Return [x, y] of the center of cell containing provided text 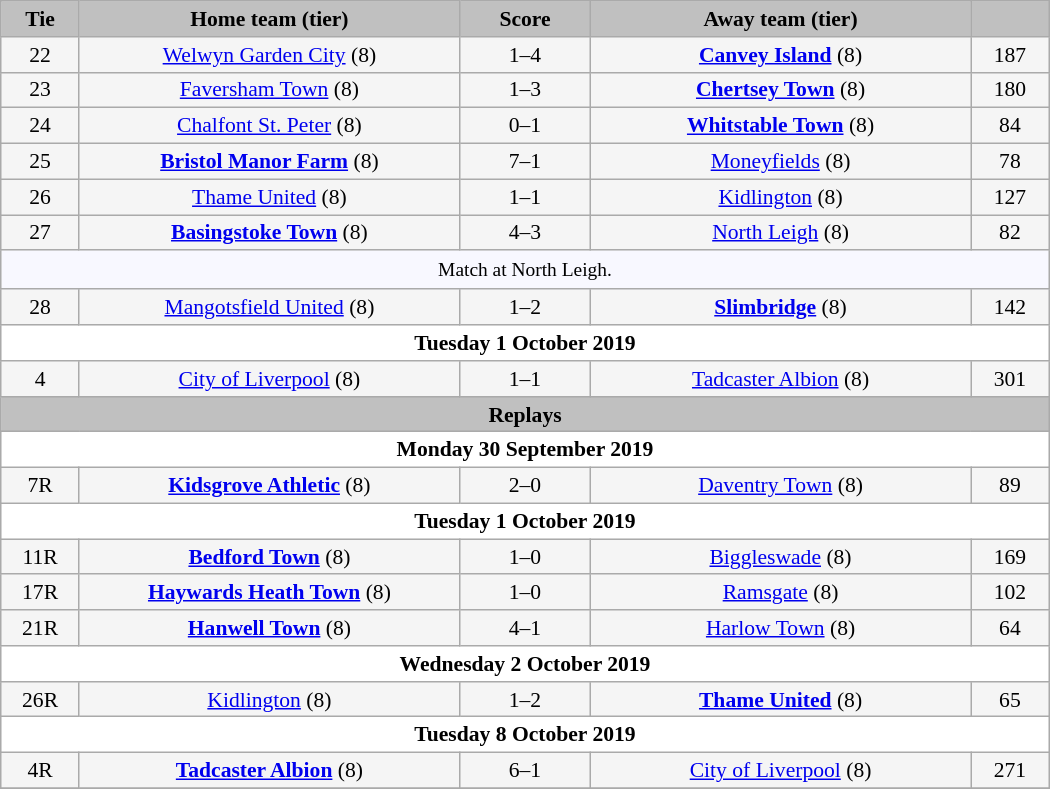
Chalfont St. Peter (8) [269, 126]
7–1 [524, 162]
4–1 [524, 628]
180 [1010, 90]
1–4 [524, 55]
271 [1010, 771]
26R [40, 700]
Daventry Town (8) [781, 486]
21R [40, 628]
7R [40, 486]
4–3 [524, 233]
102 [1010, 593]
26 [40, 197]
1–3 [524, 90]
25 [40, 162]
North Leigh (8) [781, 233]
Score [524, 19]
Moneyfields (8) [781, 162]
301 [1010, 379]
2–0 [524, 486]
28 [40, 308]
23 [40, 90]
27 [40, 233]
Bedford Town (8) [269, 557]
Harlow Town (8) [781, 628]
84 [1010, 126]
Monday 30 September 2019 [525, 450]
4R [40, 771]
0–1 [524, 126]
142 [1010, 308]
Tuesday 8 October 2019 [525, 735]
22 [40, 55]
Home team (tier) [269, 19]
169 [1010, 557]
Slimbridge (8) [781, 308]
24 [40, 126]
Ramsgate (8) [781, 593]
Wednesday 2 October 2019 [525, 664]
65 [1010, 700]
11R [40, 557]
Basingstoke Town (8) [269, 233]
Whitstable Town (8) [781, 126]
Replays [525, 415]
64 [1010, 628]
Welwyn Garden City (8) [269, 55]
187 [1010, 55]
Hanwell Town (8) [269, 628]
17R [40, 593]
Tie [40, 19]
Haywards Heath Town (8) [269, 593]
Mangotsfield United (8) [269, 308]
Chertsey Town (8) [781, 90]
Canvey Island (8) [781, 55]
6–1 [524, 771]
Match at North Leigh. [525, 270]
Biggleswade (8) [781, 557]
89 [1010, 486]
Bristol Manor Farm (8) [269, 162]
Away team (tier) [781, 19]
127 [1010, 197]
Faversham Town (8) [269, 90]
4 [40, 379]
82 [1010, 233]
78 [1010, 162]
Kidsgrove Athletic (8) [269, 486]
